Locate the cell with the specified text and output its (x, y) center coordinate. 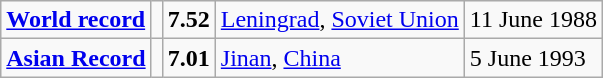
Leningrad, Soviet Union (340, 20)
11 June 1988 (533, 20)
7.01 (188, 58)
Jinan, China (340, 58)
7.52 (188, 20)
5 June 1993 (533, 58)
Asian Record (76, 58)
World record (76, 20)
